Detect which cell encompasses the target text, then output its (x, y) center coordinate. 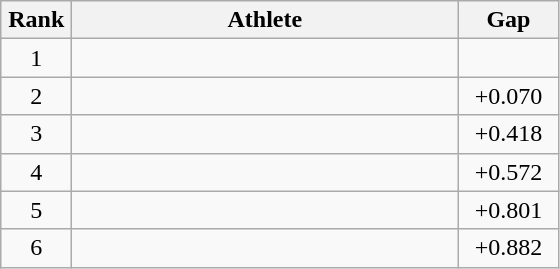
+0.070 (508, 96)
Gap (508, 20)
5 (36, 210)
+0.801 (508, 210)
3 (36, 134)
Rank (36, 20)
+0.882 (508, 248)
+0.418 (508, 134)
+0.572 (508, 172)
1 (36, 58)
6 (36, 248)
2 (36, 96)
Athlete (265, 20)
4 (36, 172)
